Identify which cell holds the provided text, then report its (x, y) central coordinate. 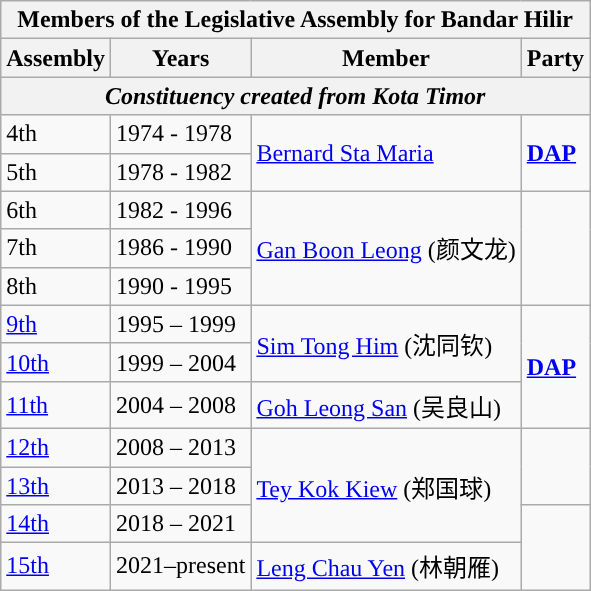
Goh Leong San (吴良山) (386, 404)
Members of the Legislative Assembly for Bandar Hilir (296, 20)
1999 – 2004 (180, 362)
2004 – 2008 (180, 404)
Assembly (56, 58)
1978 - 1982 (180, 172)
1995 – 1999 (180, 324)
Party (555, 58)
Years (180, 58)
13th (56, 485)
5th (56, 172)
1974 - 1978 (180, 134)
15th (56, 566)
9th (56, 324)
14th (56, 524)
10th (56, 362)
2013 – 2018 (180, 485)
6th (56, 210)
1982 - 1996 (180, 210)
2021–present (180, 566)
2008 – 2013 (180, 447)
7th (56, 248)
Gan Boon Leong (颜文龙) (386, 248)
Bernard Sta Maria (386, 153)
Tey Kok Kiew (郑国球) (386, 485)
12th (56, 447)
Sim Tong Him (沈同钦) (386, 343)
1986 - 1990 (180, 248)
Leng Chau Yen (林朝雁) (386, 566)
Constituency created from Kota Timor (296, 96)
2018 – 2021 (180, 524)
1990 - 1995 (180, 286)
4th (56, 134)
11th (56, 404)
Member (386, 58)
8th (56, 286)
